Extract the (x, y) coordinate from the center of the cell holding the provided text.  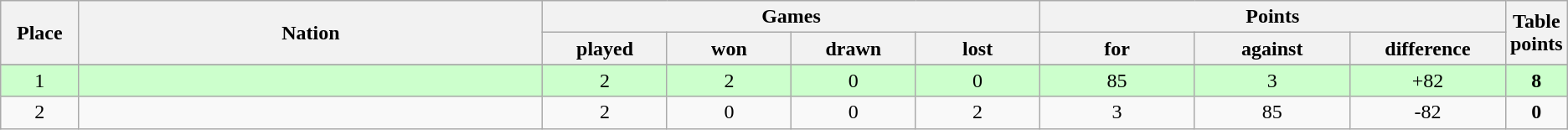
Tablepoints (1536, 33)
Place (40, 33)
played (605, 49)
Points (1272, 17)
Nation (311, 33)
8 (1536, 81)
drawn (854, 49)
1 (40, 81)
Games (791, 17)
against (1271, 49)
+82 (1427, 81)
for (1117, 49)
difference (1427, 49)
lost (977, 49)
-82 (1427, 112)
won (729, 49)
